Output the [x, y] coordinate of the center of the cell containing the given text.  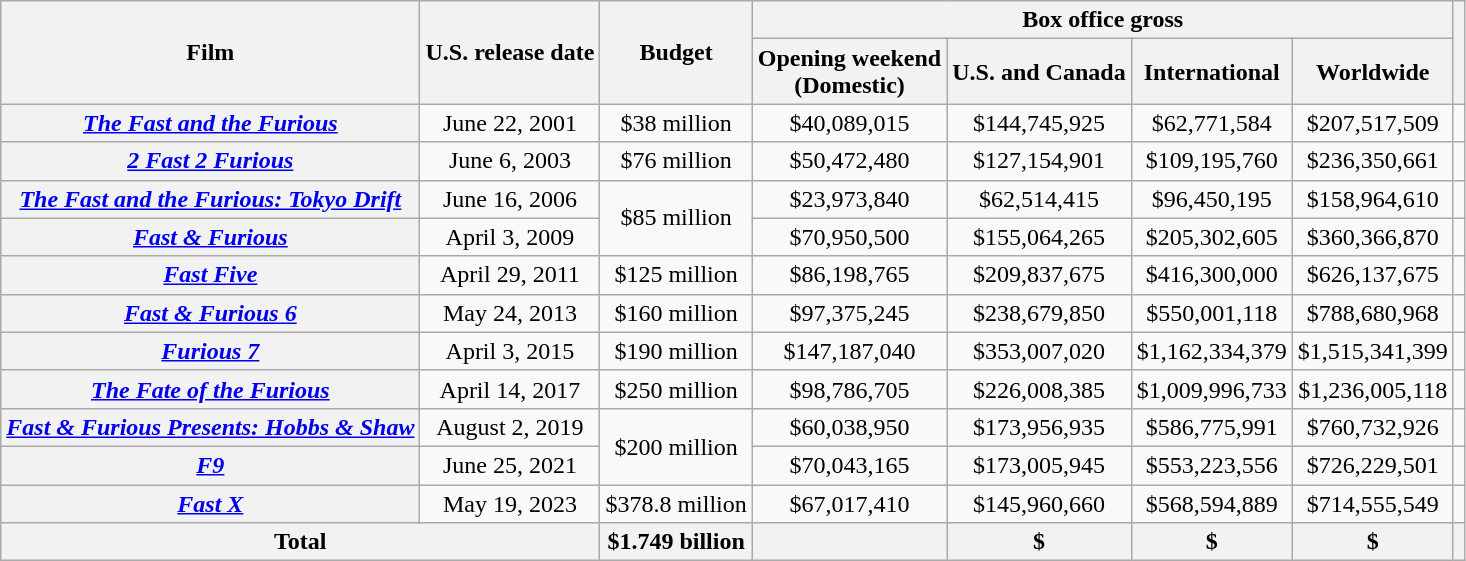
$50,472,480 [849, 161]
U.S. release date [510, 52]
$109,195,760 [1212, 161]
June 6, 2003 [510, 161]
$207,517,509 [1372, 123]
Worldwide [1372, 72]
$62,514,415 [1039, 199]
June 22, 2001 [510, 123]
The Fast and the Furious [210, 123]
Film [210, 52]
$60,038,950 [849, 427]
August 2, 2019 [510, 427]
Fast & Furious Presents: Hobbs & Shaw [210, 427]
$1.749 billion [676, 542]
$1,236,005,118 [1372, 389]
April 3, 2015 [510, 351]
F9 [210, 465]
$1,515,341,399 [1372, 351]
$70,950,500 [849, 237]
$190 million [676, 351]
$173,005,945 [1039, 465]
$760,732,926 [1372, 427]
April 14, 2017 [510, 389]
$155,064,265 [1039, 237]
$553,223,556 [1212, 465]
Fast & Furious 6 [210, 313]
$209,837,675 [1039, 275]
$96,450,195 [1212, 199]
Box office gross [1102, 20]
$144,745,925 [1039, 123]
$85 million [676, 218]
$568,594,889 [1212, 503]
$158,964,610 [1372, 199]
$86,198,765 [849, 275]
U.S. and Canada [1039, 72]
$226,008,385 [1039, 389]
May 19, 2023 [510, 503]
Furious 7 [210, 351]
$250 million [676, 389]
$145,960,660 [1039, 503]
$586,775,991 [1212, 427]
$127,154,901 [1039, 161]
$70,043,165 [849, 465]
$62,771,584 [1212, 123]
$378.8 million [676, 503]
$125 million [676, 275]
Fast X [210, 503]
Total [300, 542]
April 3, 2009 [510, 237]
Fast & Furious [210, 237]
$550,001,118 [1212, 313]
International [1212, 72]
$173,956,935 [1039, 427]
$147,187,040 [849, 351]
$353,007,020 [1039, 351]
The Fast and the Furious: Tokyo Drift [210, 199]
$76 million [676, 161]
Budget [676, 52]
$160 million [676, 313]
$238,679,850 [1039, 313]
$416,300,000 [1212, 275]
$23,973,840 [849, 199]
Opening weekend(Domestic) [849, 72]
$236,350,661 [1372, 161]
$1,009,996,733 [1212, 389]
The Fate of the Furious [210, 389]
2 Fast 2 Furious [210, 161]
$1,162,334,379 [1212, 351]
$626,137,675 [1372, 275]
$40,089,015 [849, 123]
May 24, 2013 [510, 313]
$97,375,245 [849, 313]
$67,017,410 [849, 503]
$38 million [676, 123]
$714,555,549 [1372, 503]
$205,302,605 [1212, 237]
Fast Five [210, 275]
$726,229,501 [1372, 465]
$98,786,705 [849, 389]
$200 million [676, 446]
$360,366,870 [1372, 237]
April 29, 2011 [510, 275]
June 16, 2006 [510, 199]
June 25, 2021 [510, 465]
$788,680,968 [1372, 313]
